Return [x, y] of the center of cell containing provided text 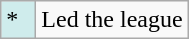
Led the league [112, 20]
* [18, 20]
